Capture the cell that displays the provided text and extract its [x, y] central coordinate. 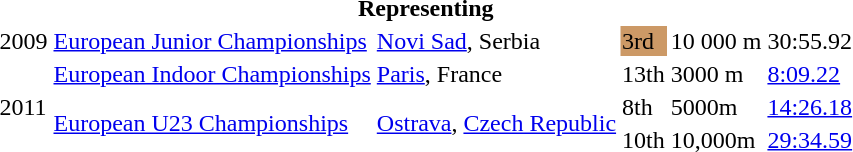
5000m [716, 107]
8th [644, 107]
10 000 m [716, 41]
Paris, France [496, 74]
13th [644, 74]
Novi Sad, Serbia [496, 41]
3000 m [716, 74]
European Junior Championships [212, 41]
European Indoor Championships [212, 74]
3rd [644, 41]
